Find where the given text appears and provide that cell's center as (x, y) coordinate. 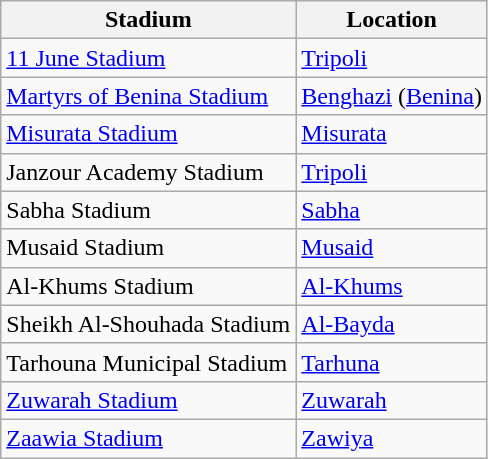
Sabha (392, 210)
Benghazi (Benina) (392, 96)
11 June Stadium (148, 58)
Musaid (392, 248)
Stadium (148, 20)
Martyrs of Benina Stadium (148, 96)
Tarhuna (392, 362)
Zuwarah (392, 400)
Zaawia Stadium (148, 438)
Al-Khums (392, 286)
Sabha Stadium (148, 210)
Misurata Stadium (148, 134)
Sheikh Al-Shouhada Stadium (148, 324)
Al-Khums Stadium (148, 286)
Zawiya (392, 438)
Musaid Stadium (148, 248)
Al-Bayda (392, 324)
Tarhouna Municipal Stadium (148, 362)
Janzour Academy Stadium (148, 172)
Location (392, 20)
Misurata (392, 134)
Zuwarah Stadium (148, 400)
